From the cell containing the given text, extract its center point as (X, Y) coordinate. 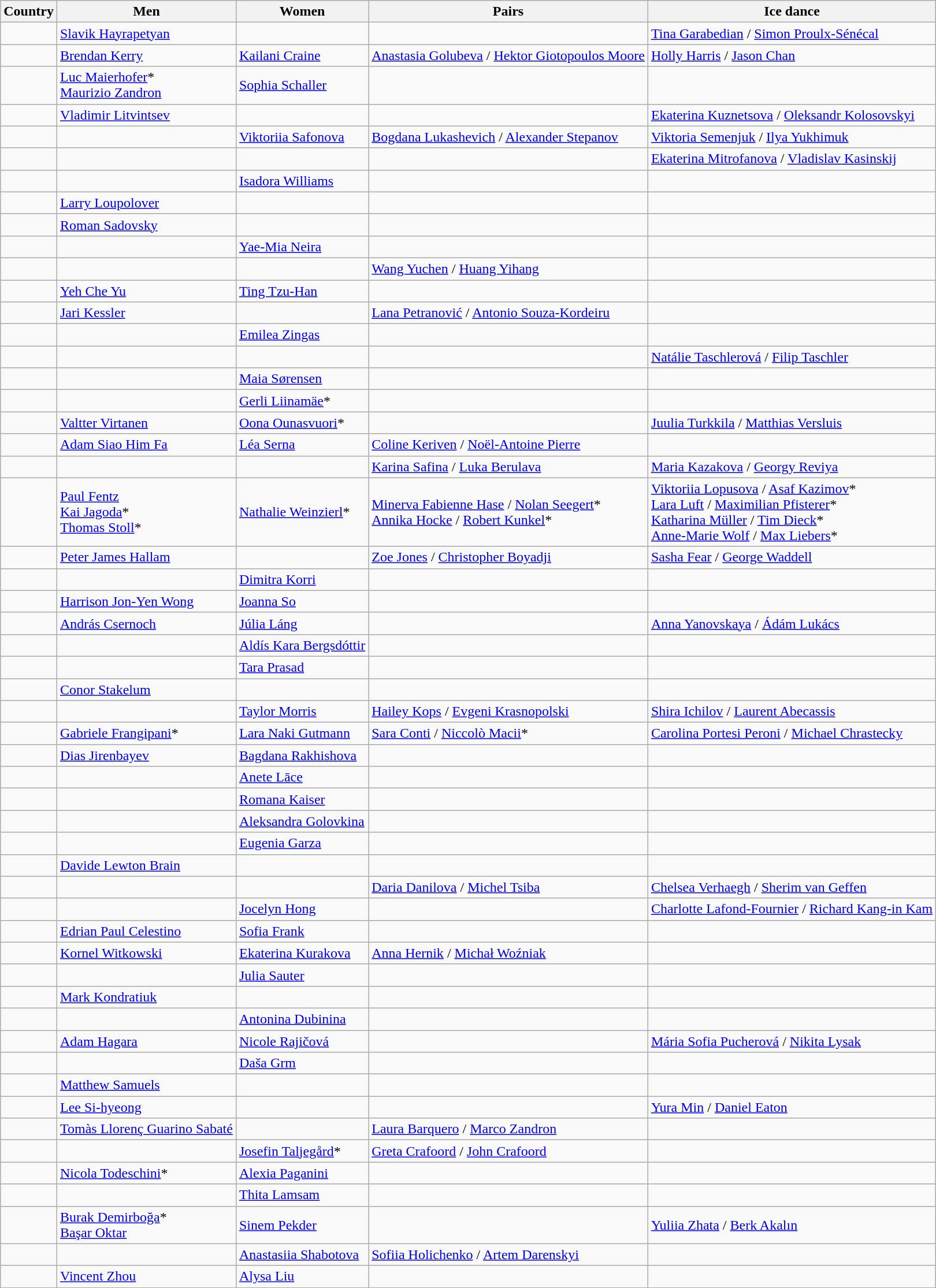
Slavik Hayrapetyan (146, 33)
Maia Sørensen (302, 379)
Sophia Schaller (302, 85)
Men (146, 12)
Sinem Pekder (302, 1224)
Sara Conti / Niccolò Macii* (508, 734)
Zoe Jones / Christopher Boyadji (508, 557)
Luc Maierhofer*Maurizio Zandron (146, 85)
Natálie Taschlerová / Filip Taschler (792, 357)
Viktoriia Lopusova / Asaf Kazimov*Lara Luft / Maximilian Pfisterer*Katharina Müller / Tim Dieck*Anne-Marie Wolf / Max Liebers* (792, 512)
Sofiia Holichenko / Artem Darenskyi (508, 1255)
Juulia Turkkila / Matthias Versluis (792, 423)
Lara Naki Gutmann (302, 734)
Aleksandra Golovkina (302, 821)
Brendan Kerry (146, 55)
Júlia Láng (302, 623)
Yeh Che Yu (146, 291)
Aldís Kara Bergsdóttir (302, 645)
Alexia Paganini (302, 1173)
Peter James Hallam (146, 557)
Sofia Frank (302, 931)
Eugenia Garza (302, 843)
Yae-Mia Neira (302, 247)
Daša Grm (302, 1063)
Yura Min / Daniel Eaton (792, 1107)
Daria Danilova / Michel Tsiba (508, 887)
Bogdana Lukashevich / Alexander Stepanov (508, 137)
Gabriele Frangipani* (146, 734)
Dias Jirenbayev (146, 755)
Sasha Fear / George Waddell (792, 557)
Bagdana Rakhishova (302, 755)
Chelsea Verhaegh / Sherim van Geffen (792, 887)
Larry Loupolover (146, 203)
Jocelyn Hong (302, 909)
Burak Demirboğa*Başar Oktar (146, 1224)
Matthew Samuels (146, 1085)
Dimitra Korri (302, 579)
Edrian Paul Celestino (146, 931)
Wang Yuchen / Huang Yihang (508, 269)
Oona Ounasvuori* (302, 423)
Gerli Liinamäe* (302, 401)
Yuliia Zhata / Berk Akalın (792, 1224)
Anna Yanovskaya / Ádám Lukács (792, 623)
Ekaterina Kuznetsova / Oleksandr Kolosovskyi (792, 115)
Lee Si-hyeong (146, 1107)
Tomàs Llorenç Guarino Sabaté (146, 1129)
Vladimir Litvintsev (146, 115)
Anastasia Golubeva / Hektor Giotopoulos Moore (508, 55)
Isadora Williams (302, 181)
Pairs (508, 12)
Laura Barquero / Marco Zandron (508, 1129)
Vincent Zhou (146, 1276)
Lana Petranović / Antonio Souza-Kordeiru (508, 313)
Coline Keriven / Noël-Antoine Pierre (508, 445)
Nicola Todeschini* (146, 1173)
Karina Safina / Luka Berulava (508, 467)
Hailey Kops / Evgeni Krasnopolski (508, 712)
Ice dance (792, 12)
Adam Siao Him Fa (146, 445)
Women (302, 12)
Léa Serna (302, 445)
Roman Sadovsky (146, 225)
András Csernoch (146, 623)
Alysa Liu (302, 1276)
Mária Sofia Pucherová / Nikita Lysak (792, 1041)
Kailani Craine (302, 55)
Joanna So (302, 601)
Nicole Rajičová (302, 1041)
Emilea Zingas (302, 335)
Mark Kondratiuk (146, 997)
Josefin Taljegård* (302, 1151)
Greta Crafoord / John Crafoord (508, 1151)
Tara Prasad (302, 667)
Thita Lamsam (302, 1195)
Taylor Morris (302, 712)
Ekaterina Kurakova (302, 953)
Jari Kessler (146, 313)
Conor Stakelum (146, 689)
Ting Tzu-Han (302, 291)
Country (29, 12)
Viktoria Semenjuk / Ilya Yukhimuk (792, 137)
Holly Harris / Jason Chan (792, 55)
Antonina Dubinina (302, 1019)
Nathalie Weinzierl* (302, 512)
Ekaterina Mitrofanova / Vladislav Kasinskij (792, 159)
Paul FentzKai Jagoda*Thomas Stoll* (146, 512)
Kornel Witkowski (146, 953)
Davide Lewton Brain (146, 865)
Julia Sauter (302, 975)
Harrison Jon-Yen Wong (146, 601)
Charlotte Lafond-Fournier / Richard Kang-in Kam (792, 909)
Tina Garabedian / Simon Proulx-Sénécal (792, 33)
Carolina Portesi Peroni / Michael Chrastecky (792, 734)
Anna Hernik / Michał Woźniak (508, 953)
Maria Kazakova / Georgy Reviya (792, 467)
Shira Ichilov / Laurent Abecassis (792, 712)
Valtter Virtanen (146, 423)
Adam Hagara (146, 1041)
Minerva Fabienne Hase / Nolan Seegert*Annika Hocke / Robert Kunkel* (508, 512)
Viktoriia Safonova (302, 137)
Romana Kaiser (302, 799)
Anete Lāce (302, 777)
Anastasiia Shabotova (302, 1255)
